For the text-containing cell, return its midpoint in [x, y] coordinate format. 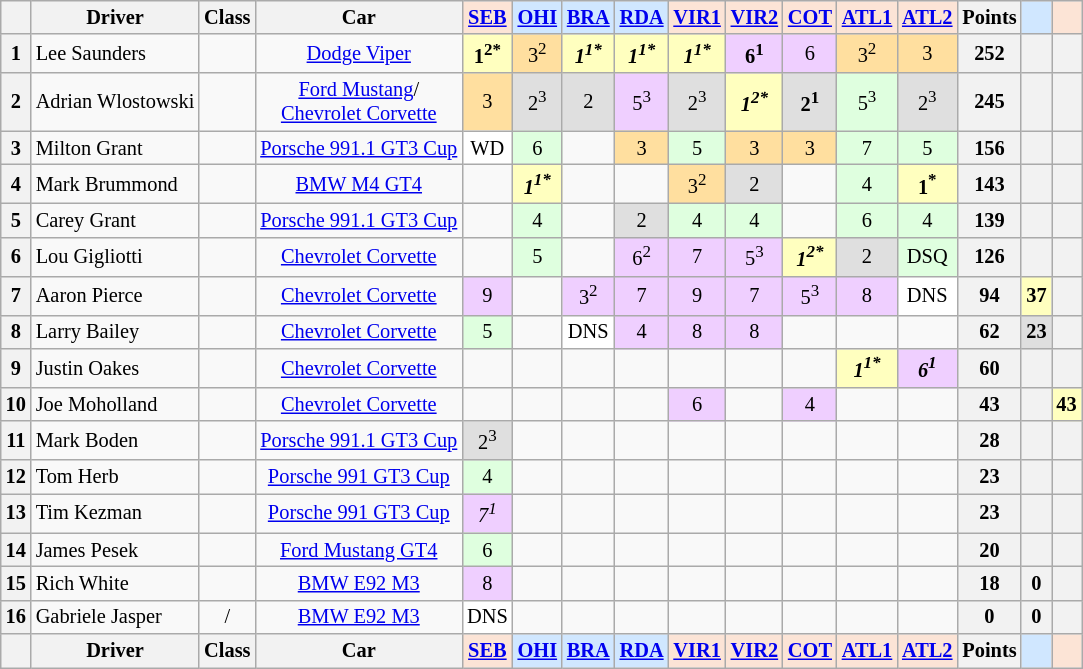
/ [227, 617]
Ford Mustang/Chevrolet Corvette [358, 102]
Gabriele Jasper [115, 617]
Lou Gigliotti [115, 256]
16 [16, 617]
WD [487, 148]
Aaron Pierce [115, 296]
Joe Moholland [115, 404]
14 [16, 550]
1 [16, 54]
143 [989, 184]
Mark Brummond [115, 184]
245 [989, 102]
10 [16, 404]
1* [927, 184]
Dodge Viper [358, 54]
252 [989, 54]
156 [989, 148]
Tom Herb [115, 477]
Lee Saunders [115, 54]
13 [16, 514]
37 [1036, 296]
Justin Oakes [115, 368]
Mark Boden [115, 440]
94 [989, 296]
Larry Bailey [115, 332]
21 [810, 102]
James Pesek [115, 550]
71 [487, 514]
Carey Grant [115, 220]
60 [989, 368]
BMW M4 GT4 [358, 184]
139 [989, 220]
18 [989, 583]
11 [16, 440]
15 [16, 583]
20 [989, 550]
126 [989, 256]
Rich White [115, 583]
Milton Grant [115, 148]
12 [16, 477]
DSQ [927, 256]
Tim Kezman [115, 514]
28 [989, 440]
Ford Mustang GT4 [358, 550]
Adrian Wlostowski [115, 102]
